Determine the (X, Y) coordinate at the center of the cell enclosing the given text.  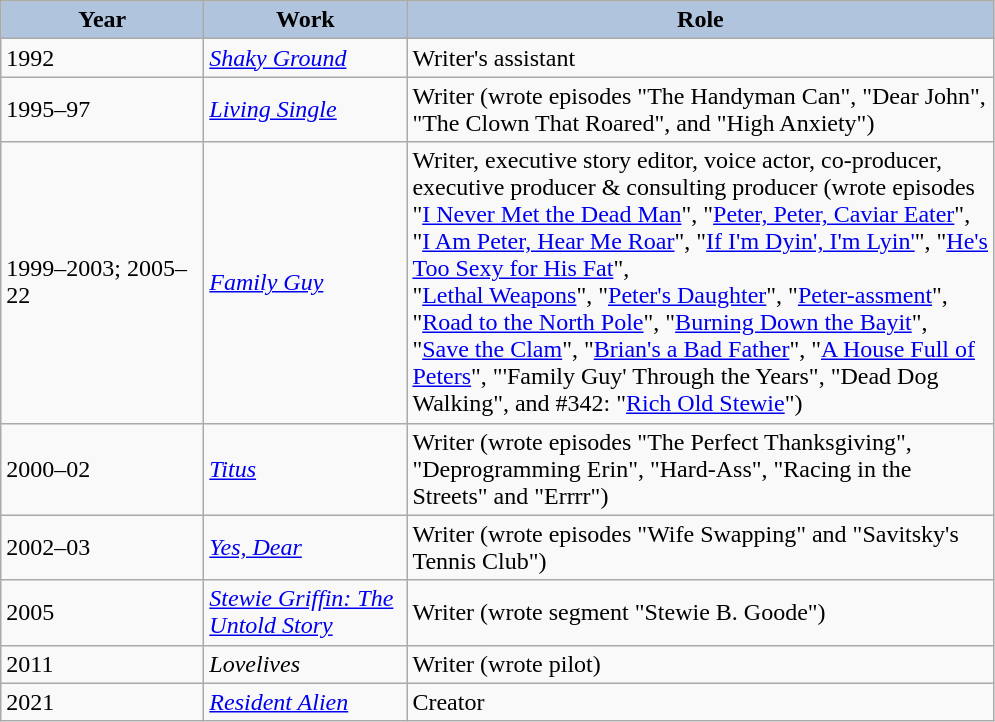
Family Guy (306, 282)
Year (102, 20)
Titus (306, 469)
Yes, Dear (306, 548)
2002–03 (102, 548)
Writer (wrote episodes "Wife Swapping" and "Savitsky's Tennis Club") (700, 548)
2021 (102, 702)
Stewie Griffin: The Untold Story (306, 612)
1992 (102, 58)
1999–2003; 2005–22 (102, 282)
Lovelives (306, 664)
Living Single (306, 110)
Resident Alien (306, 702)
2000–02 (102, 469)
Writer (wrote pilot) (700, 664)
Writer's assistant (700, 58)
1995–97 (102, 110)
Writer (wrote episodes "The Handyman Can", "Dear John", "The Clown That Roared", and "High Anxiety") (700, 110)
Writer (wrote segment "Stewie B. Goode") (700, 612)
2005 (102, 612)
Role (700, 20)
Work (306, 20)
Creator (700, 702)
Writer (wrote episodes "The Perfect Thanksgiving", "Deprogramming Erin", "Hard-Ass", "Racing in the Streets" and "Errrr") (700, 469)
Shaky Ground (306, 58)
2011 (102, 664)
